Determine the [X, Y] coordinate at the center of the cell enclosing the given text.  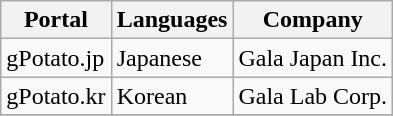
gPotato.jp [56, 58]
Gala Lab Corp. [313, 96]
Korean [172, 96]
Languages [172, 20]
Japanese [172, 58]
gPotato.kr [56, 96]
Company [313, 20]
Portal [56, 20]
Gala Japan Inc. [313, 58]
